Search for the cell housing the specified text and yield its (X, Y) center coordinate. 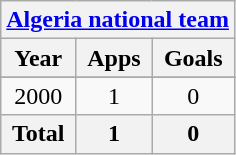
Total (38, 134)
2000 (38, 96)
Goals (193, 58)
Apps (114, 58)
Algeria national team (118, 20)
Year (38, 58)
